Pinpoint the cell where the given text exists, returning its (X, Y) midpoint coordinate. 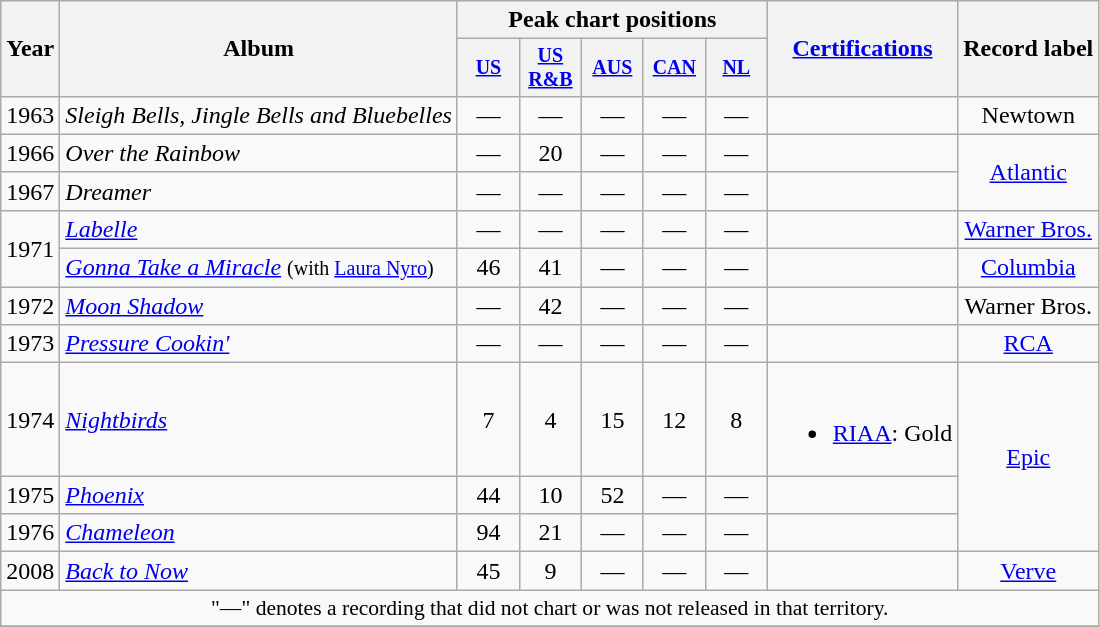
7 (488, 420)
12 (674, 420)
9 (550, 571)
94 (488, 533)
1967 (30, 191)
Peak chart positions (612, 20)
Verve (1028, 571)
8 (736, 420)
1971 (30, 248)
Certifications (862, 49)
Sleigh Bells, Jingle Bells and Bluebelles (259, 115)
2008 (30, 571)
1976 (30, 533)
21 (550, 533)
52 (612, 495)
45 (488, 571)
20 (550, 153)
Pressure Cookin' (259, 344)
Album (259, 49)
Over the Rainbow (259, 153)
Phoenix (259, 495)
Gonna Take a Miracle (with Laura Nyro) (259, 268)
44 (488, 495)
1973 (30, 344)
4 (550, 420)
15 (612, 420)
USR&B (550, 68)
41 (550, 268)
RCA (1028, 344)
42 (550, 306)
NL (736, 68)
1963 (30, 115)
Newtown (1028, 115)
RIAA: Gold (862, 420)
Chameleon (259, 533)
CAN (674, 68)
AUS (612, 68)
1966 (30, 153)
Atlantic (1028, 172)
Dreamer (259, 191)
Nightbirds (259, 420)
1974 (30, 420)
Back to Now (259, 571)
Epic (1028, 458)
1972 (30, 306)
Year (30, 49)
10 (550, 495)
46 (488, 268)
Record label (1028, 49)
Moon Shadow (259, 306)
Labelle (259, 229)
"—" denotes a recording that did not chart or was not released in that territory. (550, 608)
US (488, 68)
Columbia (1028, 268)
1975 (30, 495)
